Identify which cell holds the provided text, then report its (x, y) central coordinate. 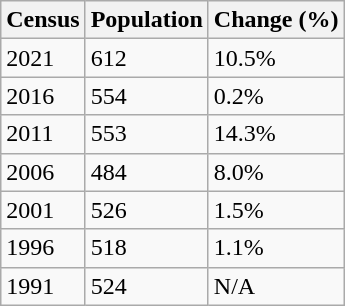
N/A (276, 286)
2016 (43, 96)
Census (43, 20)
Population (146, 20)
1.1% (276, 248)
2021 (43, 58)
14.3% (276, 134)
1996 (43, 248)
1991 (43, 286)
8.0% (276, 172)
Change (%) (276, 20)
526 (146, 210)
553 (146, 134)
612 (146, 58)
484 (146, 172)
2011 (43, 134)
10.5% (276, 58)
524 (146, 286)
554 (146, 96)
0.2% (276, 96)
2006 (43, 172)
518 (146, 248)
1.5% (276, 210)
2001 (43, 210)
